Return the (x, y) coordinate for the center point of the cell that contains the specified text.  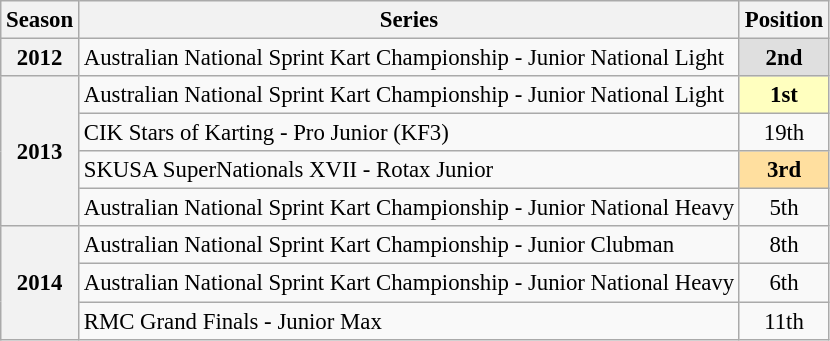
11th (784, 321)
2nd (784, 58)
2012 (40, 58)
3rd (784, 170)
5th (784, 208)
19th (784, 133)
2013 (40, 151)
1st (784, 95)
RMC Grand Finals - Junior Max (408, 321)
Season (40, 20)
8th (784, 245)
SKUSA SuperNationals XVII - Rotax Junior (408, 170)
Series (408, 20)
2014 (40, 282)
6th (784, 283)
CIK Stars of Karting - Pro Junior (KF3) (408, 133)
Position (784, 20)
Australian National Sprint Kart Championship - Junior Clubman (408, 245)
